Output the (x, y) coordinate of the center of the cell containing the given text.  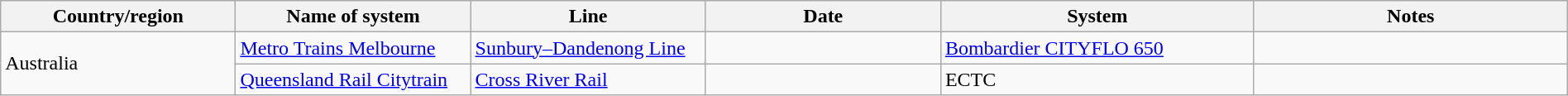
Australia (118, 64)
Notes (1411, 17)
Sunbury–Dandenong Line (588, 48)
System (1097, 17)
Country/region (118, 17)
Date (823, 17)
Queensland Rail Citytrain (353, 79)
ECTC (1097, 79)
Name of system (353, 17)
Bombardier CITYFLO 650 (1097, 48)
Line (588, 17)
Cross River Rail (588, 79)
Metro Trains Melbourne (353, 48)
